Provide the (x, y) coordinate of the cell's center where the given text is located.  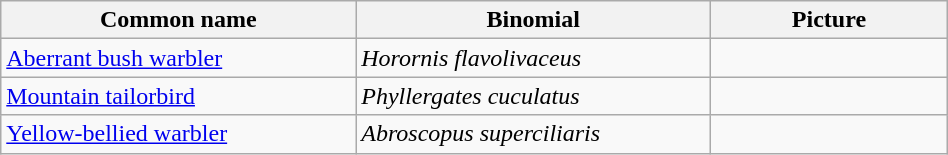
Phyllergates cuculatus (534, 96)
Common name (178, 20)
Yellow-bellied warbler (178, 134)
Picture (830, 20)
Aberrant bush warbler (178, 58)
Abroscopus superciliaris (534, 134)
Binomial (534, 20)
Horornis flavolivaceus (534, 58)
Mountain tailorbird (178, 96)
